Determine the (X, Y) coordinate at the center of the cell enclosing the given text.  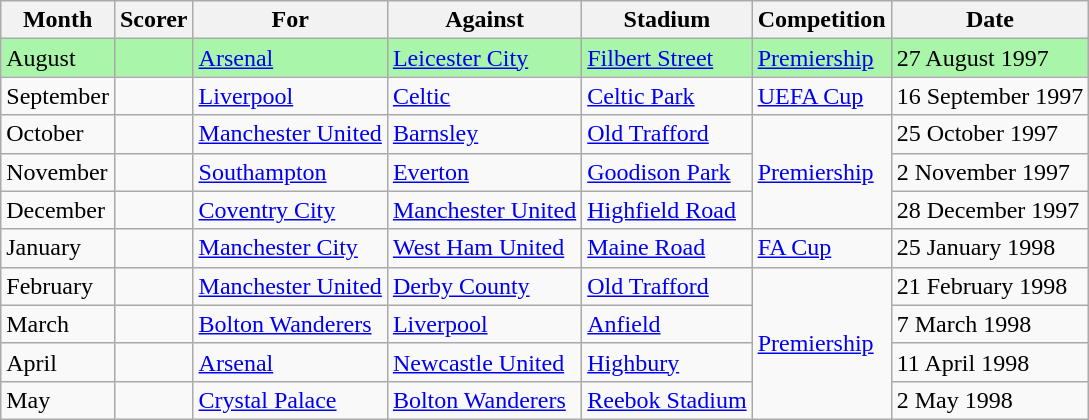
UEFA Cup (822, 96)
Derby County (484, 286)
West Ham United (484, 248)
For (290, 20)
16 September 1997 (990, 96)
Southampton (290, 172)
Maine Road (667, 248)
Newcastle United (484, 362)
March (58, 324)
Highbury (667, 362)
Month (58, 20)
Celtic (484, 96)
Date (990, 20)
Scorer (154, 20)
February (58, 286)
25 January 1998 (990, 248)
FA Cup (822, 248)
Crystal Palace (290, 400)
27 August 1997 (990, 58)
Coventry City (290, 210)
Reebok Stadium (667, 400)
Leicester City (484, 58)
Stadium (667, 20)
Celtic Park (667, 96)
January (58, 248)
28 December 1997 (990, 210)
25 October 1997 (990, 134)
April (58, 362)
Anfield (667, 324)
Highfield Road (667, 210)
Competition (822, 20)
Against (484, 20)
Filbert Street (667, 58)
May (58, 400)
September (58, 96)
August (58, 58)
Goodison Park (667, 172)
November (58, 172)
Everton (484, 172)
Manchester City (290, 248)
Barnsley (484, 134)
December (58, 210)
October (58, 134)
11 April 1998 (990, 362)
2 November 1997 (990, 172)
21 February 1998 (990, 286)
7 March 1998 (990, 324)
2 May 1998 (990, 400)
